Capture the cell that displays the provided text and extract its (x, y) central coordinate. 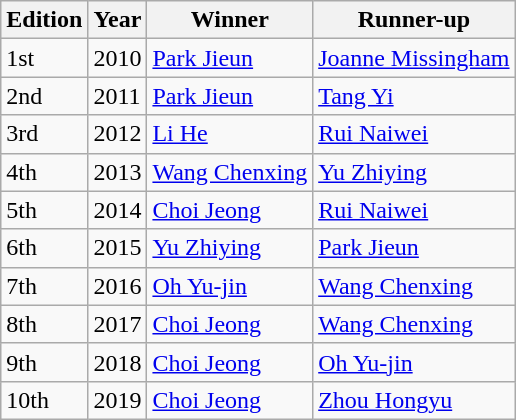
2010 (118, 58)
2018 (118, 362)
2nd (44, 96)
Winner (230, 20)
2013 (118, 172)
3rd (44, 134)
2019 (118, 400)
4th (44, 172)
Year (118, 20)
2014 (118, 210)
9th (44, 362)
2016 (118, 286)
7th (44, 286)
Edition (44, 20)
Li He (230, 134)
6th (44, 248)
2012 (118, 134)
10th (44, 400)
Zhou Hongyu (414, 400)
Joanne Missingham (414, 58)
Runner-up (414, 20)
8th (44, 324)
5th (44, 210)
2015 (118, 248)
2011 (118, 96)
2017 (118, 324)
Tang Yi (414, 96)
1st (44, 58)
